For the text-containing cell, return its midpoint in [X, Y] coordinate format. 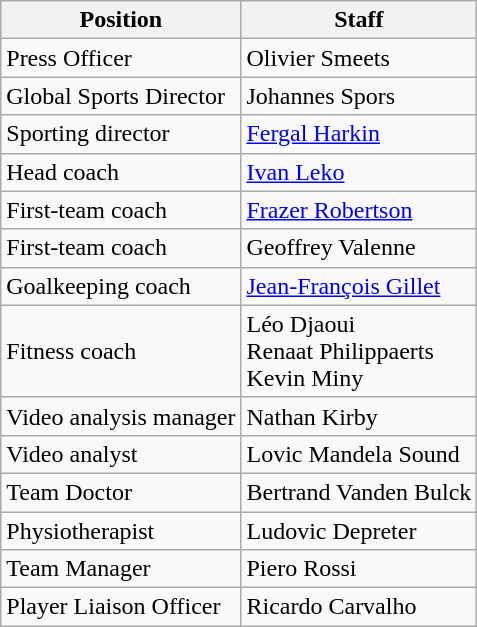
Head coach [121, 172]
Physiotherapist [121, 531]
Frazer Robertson [359, 210]
Goalkeeping coach [121, 286]
Piero Rossi [359, 569]
Sporting director [121, 134]
Léo Djaoui Renaat Philippaerts Kevin Miny [359, 351]
Press Officer [121, 58]
Bertrand Vanden Bulck [359, 492]
Johannes Spors [359, 96]
Ivan Leko [359, 172]
Ludovic Depreter [359, 531]
Player Liaison Officer [121, 607]
Fitness coach [121, 351]
Nathan Kirby [359, 416]
Video analyst [121, 454]
Geoffrey Valenne [359, 248]
Global Sports Director [121, 96]
Lovic Mandela Sound [359, 454]
Team Doctor [121, 492]
Olivier Smeets [359, 58]
Position [121, 20]
Fergal Harkin [359, 134]
Team Manager [121, 569]
Video analysis manager [121, 416]
Jean-François Gillet [359, 286]
Ricardo Carvalho [359, 607]
Staff [359, 20]
